Extract the [X, Y] coordinate from the center of the cell holding the provided text.  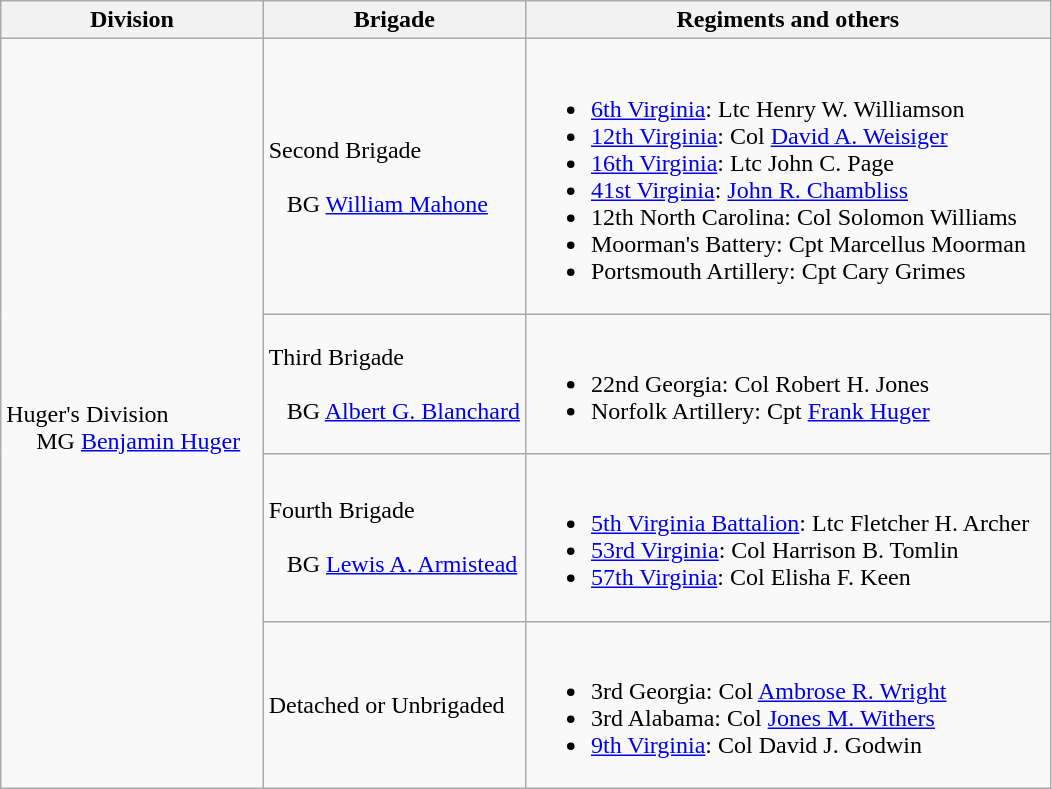
22nd Georgia: Col Robert H. JonesNorfolk Artillery: Cpt Frank Huger [788, 384]
Brigade [394, 20]
Third Brigade BG Albert G. Blanchard [394, 384]
Huger's Division MG Benjamin Huger [132, 414]
Second Brigade BG William Mahone [394, 176]
5th Virginia Battalion: Ltc Fletcher H. Archer53rd Virginia: Col Harrison B. Tomlin57th Virginia: Col Elisha F. Keen [788, 538]
Regiments and others [788, 20]
Fourth Brigade BG Lewis A. Armistead [394, 538]
Division [132, 20]
3rd Georgia: Col Ambrose R. Wright3rd Alabama: Col Jones M. Withers9th Virginia: Col David J. Godwin [788, 704]
Detached or Unbrigaded [394, 704]
